Locate the cell with the specified text and output its (X, Y) center coordinate. 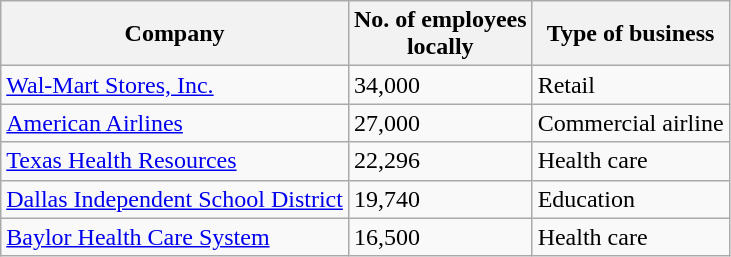
Wal-Mart Stores, Inc. (175, 85)
Education (630, 199)
Texas Health Resources (175, 161)
22,296 (440, 161)
Dallas Independent School District (175, 199)
American Airlines (175, 123)
16,500 (440, 237)
Baylor Health Care System (175, 237)
34,000 (440, 85)
Type of business (630, 34)
27,000 (440, 123)
Commercial airline (630, 123)
Company (175, 34)
19,740 (440, 199)
Retail (630, 85)
No. of employees locally (440, 34)
